Capture the cell that displays the provided text and extract its (x, y) central coordinate. 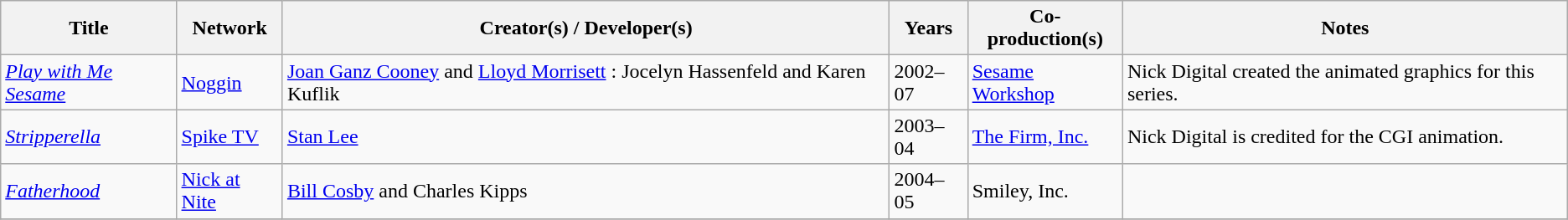
Nick Digital created the animated graphics for this series. (1345, 82)
Notes (1345, 28)
Spike TV (230, 137)
Smiley, Inc. (1045, 191)
Stan Lee (585, 137)
Fatherhood (89, 191)
Stripperella (89, 137)
2002–07 (928, 82)
2004–05 (928, 191)
Creator(s) / Developer(s) (585, 28)
Years (928, 28)
Joan Ganz Cooney and Lloyd Morrisett : Jocelyn Hassenfeld and Karen Kuflik (585, 82)
Bill Cosby and Charles Kipps (585, 191)
Noggin (230, 82)
Co-production(s) (1045, 28)
Play with Me Sesame (89, 82)
Nick at Nite (230, 191)
The Firm, Inc. (1045, 137)
Title (89, 28)
Network (230, 28)
2003–04 (928, 137)
Sesame Workshop (1045, 82)
Nick Digital is credited for the CGI animation. (1345, 137)
